Detect which cell encompasses the target text, then output its [X, Y] center coordinate. 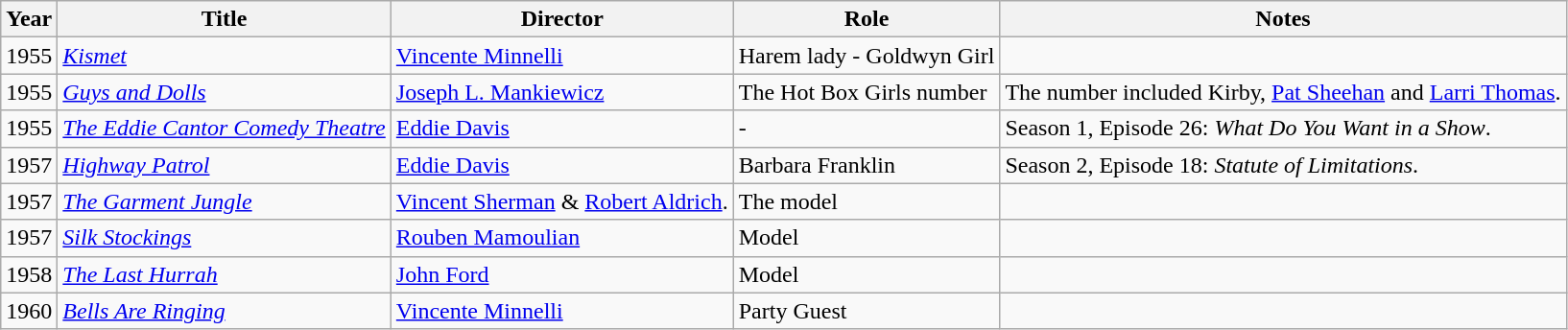
Rouben Mamoulian [562, 238]
Joseph L. Mankiewicz [562, 92]
Vincent Sherman & Robert Aldrich. [562, 201]
Bells Are Ringing [225, 311]
Year [29, 19]
Silk Stockings [225, 238]
Notes [1283, 19]
Season 2, Episode 18: Statute of Limitations. [1283, 165]
Kismet [225, 56]
- [867, 129]
Guys and Dolls [225, 92]
The Hot Box Girls number [867, 92]
1960 [29, 311]
John Ford [562, 274]
1958 [29, 274]
Role [867, 19]
Season 1, Episode 26: What Do You Want in a Show. [1283, 129]
Title [225, 19]
The Eddie Cantor Comedy Theatre [225, 129]
The Last Hurrah [225, 274]
Harem lady - Goldwyn Girl [867, 56]
The number included Kirby, Pat Sheehan and Larri Thomas. [1283, 92]
Party Guest [867, 311]
Director [562, 19]
Barbara Franklin [867, 165]
The model [867, 201]
The Garment Jungle [225, 201]
Highway Patrol [225, 165]
